Scan for the cell matching the given text and deliver its [x, y] coordinate at center. 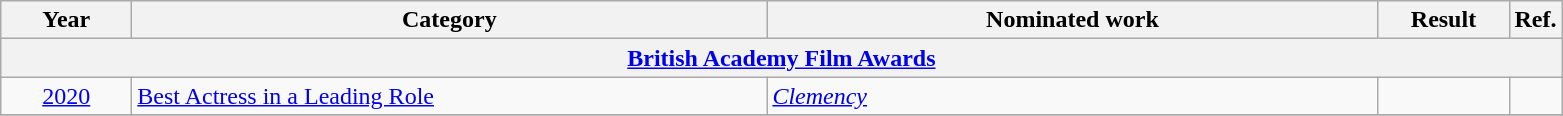
Nominated work [1072, 20]
Best Actress in a Leading Role [450, 96]
Ref. [1536, 20]
Category [450, 20]
Result [1444, 20]
Clemency [1072, 96]
British Academy Film Awards [782, 58]
Year [66, 20]
2020 [66, 96]
